Identify which cell holds the provided text, then report its [X, Y] central coordinate. 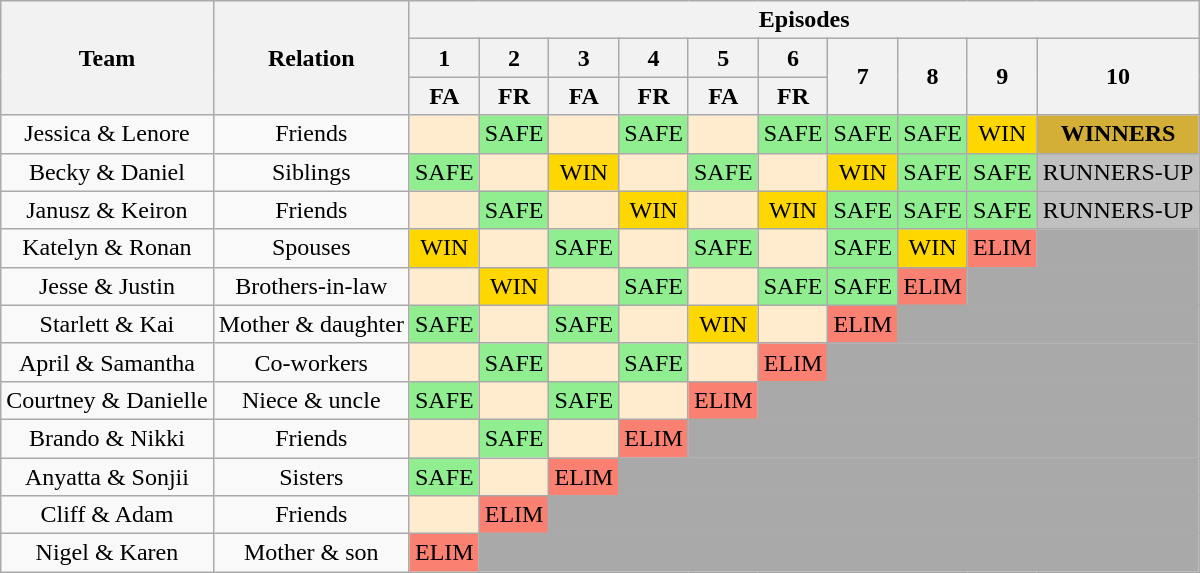
Co-workers [311, 362]
1 [444, 58]
Team [107, 58]
Starlett & Kai [107, 324]
Episodes [804, 20]
Jesse & Justin [107, 286]
6 [793, 58]
WINNERS [1118, 134]
9 [1002, 77]
Brothers-in-law [311, 286]
5 [723, 58]
Katelyn & Ronan [107, 248]
Spouses [311, 248]
Anyatta & Sonjii [107, 477]
4 [654, 58]
3 [584, 58]
Mother & son [311, 553]
7 [863, 77]
Siblings [311, 172]
Brando & Nikki [107, 438]
Jessica & Lenore [107, 134]
Becky & Daniel [107, 172]
2 [514, 58]
Nigel & Karen [107, 553]
Relation [311, 58]
Courtney & Danielle [107, 400]
Niece & uncle [311, 400]
8 [933, 77]
Janusz & Keiron [107, 210]
Sisters [311, 477]
Cliff & Adam [107, 515]
Mother & daughter [311, 324]
April & Samantha [107, 362]
10 [1118, 77]
